Extract the [X, Y] coordinate from the center of the cell holding the provided text.  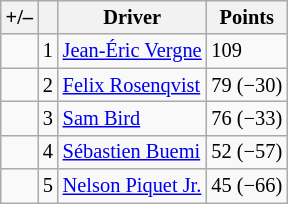
Sébastien Buemi [132, 152]
52 (−57) [248, 152]
+/– [20, 17]
3 [48, 118]
45 (−66) [248, 186]
Points [248, 17]
5 [48, 186]
Driver [132, 17]
2 [48, 85]
109 [248, 51]
76 (−33) [248, 118]
79 (−30) [248, 85]
Sam Bird [132, 118]
Nelson Piquet Jr. [132, 186]
1 [48, 51]
Jean-Éric Vergne [132, 51]
Felix Rosenqvist [132, 85]
4 [48, 152]
